Detect which cell encompasses the target text, then output its [x, y] center coordinate. 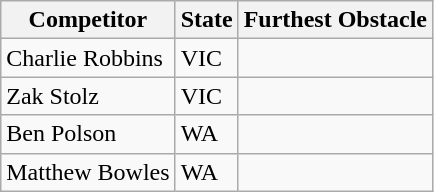
Zak Stolz [88, 96]
Matthew Bowles [88, 172]
Ben Polson [88, 134]
Competitor [88, 20]
Charlie Robbins [88, 58]
Furthest Obstacle [335, 20]
State [206, 20]
